Output the [x, y] coordinate of the center of the cell containing the given text.  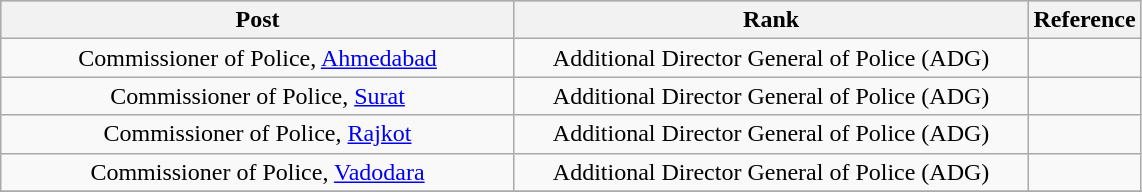
Post [258, 20]
Commissioner of Police, Vadodara [258, 172]
Rank [771, 20]
Commissioner of Police, Surat [258, 96]
Commissioner of Police, Ahmedabad [258, 58]
Commissioner of Police, Rajkot [258, 134]
Reference [1084, 20]
